Detect which cell encompasses the target text, then output its [X, Y] center coordinate. 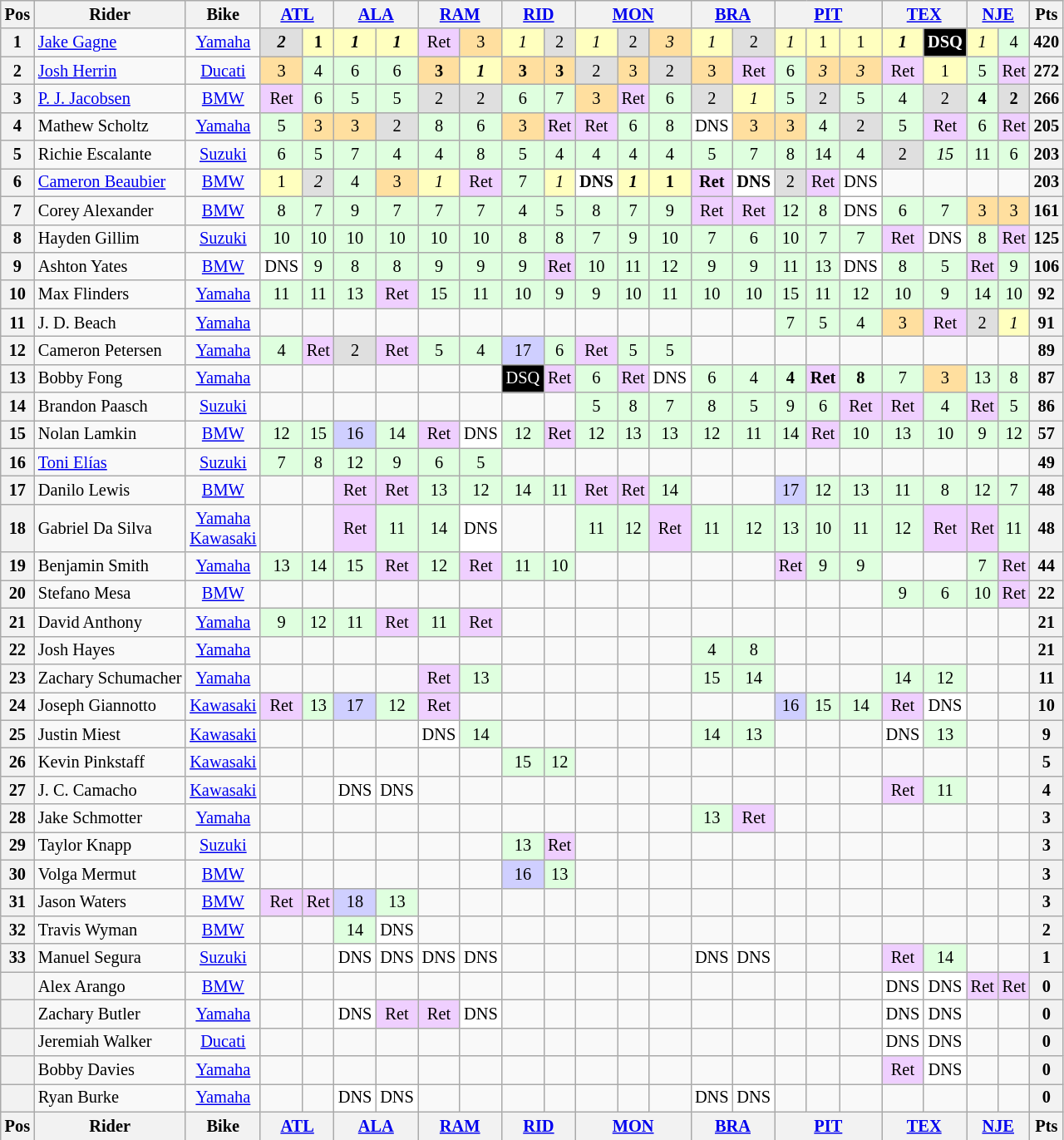
Justin Miest [110, 734]
24 [17, 706]
89 [1047, 350]
J. C. Camacho [110, 790]
Joseph Giannotto [110, 706]
Corey Alexander [110, 210]
30 [17, 874]
420 [1047, 42]
Josh Herrin [110, 71]
27 [17, 790]
Toni Elías [110, 462]
25 [17, 734]
32 [17, 930]
Ashton Yates [110, 266]
161 [1047, 210]
26 [17, 762]
205 [1047, 126]
Hayden Gillim [110, 239]
106 [1047, 266]
Taylor Knapp [110, 846]
266 [1047, 98]
Bobby Davies [110, 1070]
87 [1047, 378]
33 [17, 958]
Brandon Paasch [110, 407]
Manuel Segura [110, 958]
Zachary Butler [110, 1014]
Cameron Beaubier [110, 182]
19 [17, 566]
91 [1047, 323]
Ryan Burke [110, 1098]
J. D. Beach [110, 323]
272 [1047, 71]
Volga Mermut [110, 874]
Max Flinders [110, 294]
P. J. Jacobsen [110, 98]
Kevin Pinkstaff [110, 762]
29 [17, 846]
Jason Waters [110, 902]
31 [17, 902]
Jeremiah Walker [110, 1042]
YamahaKawasaki [223, 528]
Benjamin Smith [110, 566]
92 [1047, 294]
Mathew Scholtz [110, 126]
28 [17, 818]
Josh Hayes [110, 650]
Zachary Schumacher [110, 678]
Alex Arango [110, 986]
Danilo Lewis [110, 490]
20 [17, 594]
Cameron Petersen [110, 350]
Richie Escalante [110, 155]
57 [1047, 434]
Jake Gagne [110, 42]
Jake Schmotter [110, 818]
86 [1047, 407]
David Anthony [110, 622]
Nolan Lamkin [110, 434]
49 [1047, 462]
Gabriel Da Silva [110, 528]
125 [1047, 239]
23 [17, 678]
Bobby Fong [110, 378]
Travis Wyman [110, 930]
Stefano Mesa [110, 594]
44 [1047, 566]
